Capture the cell that displays the provided text and extract its (x, y) central coordinate. 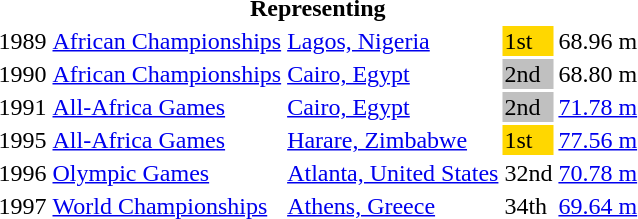
Lagos, Nigeria (393, 41)
32nd (528, 173)
Atlanta, United States (393, 173)
Harare, Zimbabwe (393, 140)
Olympic Games (167, 173)
